Output the [x, y] coordinate of the center of the cell containing the given text.  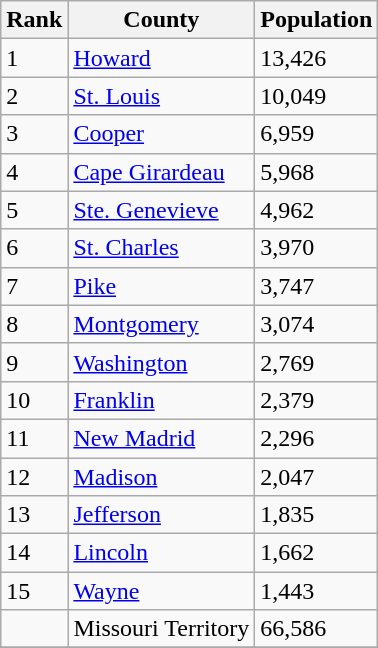
13,426 [316, 58]
1 [34, 58]
Rank [34, 20]
1,443 [316, 591]
Lincoln [162, 553]
13 [34, 515]
2,047 [316, 477]
66,586 [316, 629]
12 [34, 477]
11 [34, 438]
Montgomery [162, 324]
2,379 [316, 400]
Jefferson [162, 515]
New Madrid [162, 438]
St. Charles [162, 248]
7 [34, 286]
8 [34, 324]
Ste. Genevieve [162, 210]
Pike [162, 286]
Population [316, 20]
Cooper [162, 134]
3,970 [316, 248]
2,769 [316, 362]
Cape Girardeau [162, 172]
5 [34, 210]
10,049 [316, 96]
County [162, 20]
3,074 [316, 324]
10 [34, 400]
1,662 [316, 553]
4 [34, 172]
3,747 [316, 286]
St. Louis [162, 96]
Washington [162, 362]
3 [34, 134]
5,968 [316, 172]
Howard [162, 58]
Wayne [162, 591]
9 [34, 362]
15 [34, 591]
Missouri Territory [162, 629]
1,835 [316, 515]
2 [34, 96]
2,296 [316, 438]
6,959 [316, 134]
6 [34, 248]
Madison [162, 477]
Franklin [162, 400]
14 [34, 553]
4,962 [316, 210]
